Capture the cell that displays the provided text and extract its (x, y) central coordinate. 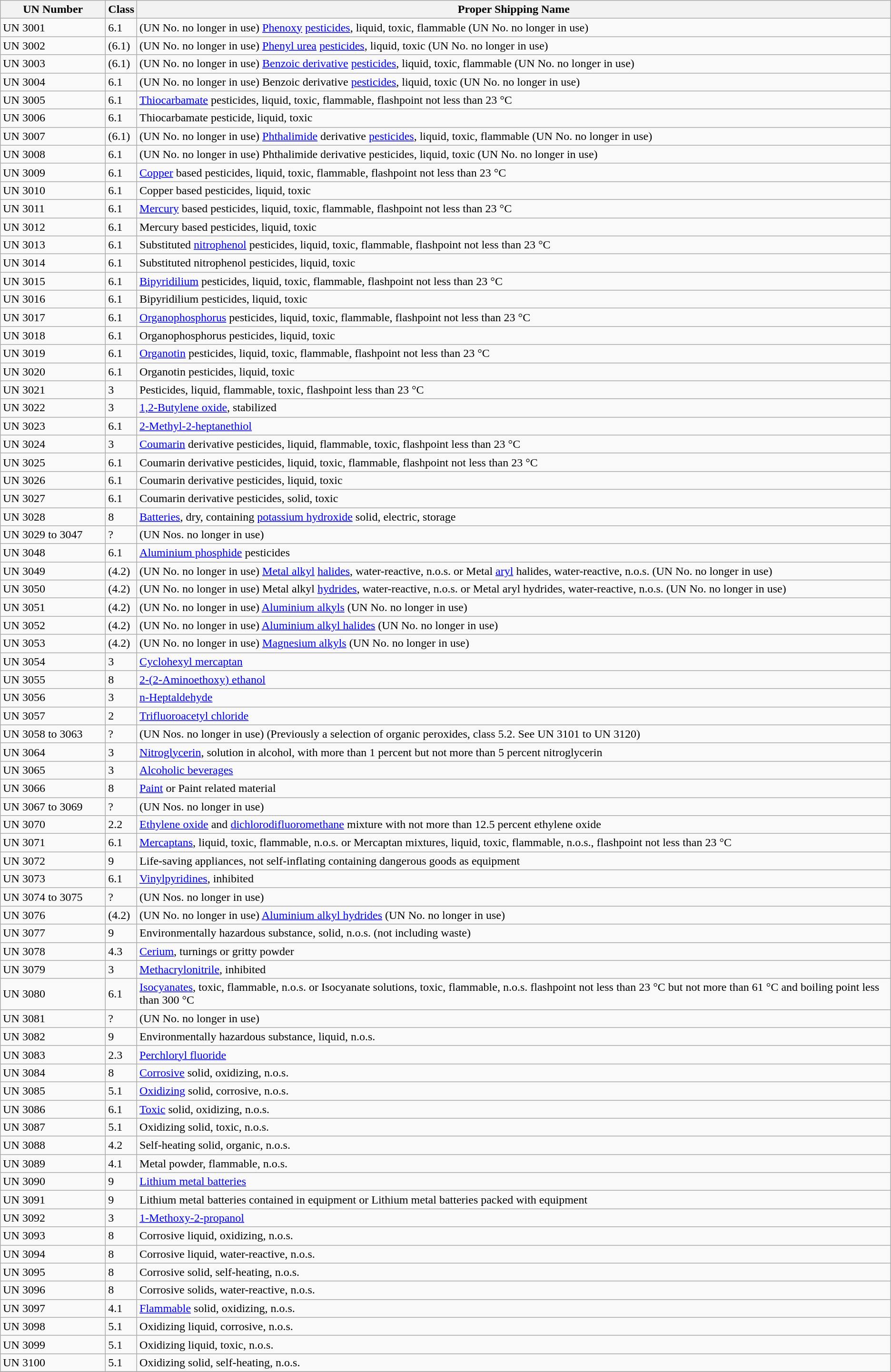
(UN No. no longer in use) Phenyl urea pesticides, liquid, toxic (UN No. no longer in use) (514, 46)
UN 3084 (53, 1073)
UN 3053 (53, 643)
UN 3024 (53, 444)
UN 3005 (53, 100)
UN 3078 (53, 951)
Bipyridilium pesticides, liquid, toxic, flammable, flashpoint not less than 23 °C (514, 281)
UN 3019 (53, 354)
UN 3027 (53, 498)
(UN No. no longer in use) Magnesium alkyls (UN No. no longer in use) (514, 643)
UN 3007 (53, 136)
UN 3092 (53, 1218)
Mercury based pesticides, liquid, toxic (514, 227)
UN 3086 (53, 1109)
UN 3070 (53, 825)
UN 3017 (53, 317)
Coumarin derivative pesticides, liquid, toxic, flammable, flashpoint not less than 23 °C (514, 462)
UN 3096 (53, 1290)
UN 3071 (53, 843)
Corrosive solid, oxidizing, n.o.s. (514, 1073)
(UN No. no longer in use) Aluminium alkyl halides (UN No. no longer in use) (514, 625)
n-Heptaldehyde (514, 698)
UN 3088 (53, 1145)
Oxidizing liquid, toxic, n.o.s. (514, 1344)
UN 3087 (53, 1127)
UN 3067 to 3069 (53, 807)
Life-saving appliances, not self-inflating containing dangerous goods as equipment (514, 861)
2-(2-Aminoethoxy) ethanol (514, 680)
Nitroglycerin, solution in alcohol, with more than 1 percent but not more than 5 percent nitroglycerin (514, 752)
Organotin pesticides, liquid, toxic, flammable, flashpoint not less than 23 °C (514, 354)
UN 3026 (53, 480)
UN 3015 (53, 281)
Bipyridilium pesticides, liquid, toxic (514, 299)
UN 3090 (53, 1182)
UN 3014 (53, 263)
Batteries, dry, containing potassium hydroxide solid, electric, storage (514, 516)
(UN No. no longer in use) Aluminium alkyl hydrides (UN No. no longer in use) (514, 915)
Oxidizing solid, toxic, n.o.s. (514, 1127)
UN 3083 (53, 1055)
UN 3073 (53, 879)
Coumarin derivative pesticides, liquid, flammable, toxic, flashpoint less than 23 °C (514, 444)
UN 3081 (53, 1018)
Perchloryl fluoride (514, 1055)
UN 3065 (53, 770)
UN 3009 (53, 172)
Lithium metal batteries contained in equipment or Lithium metal batteries packed with equipment (514, 1200)
4.2 (121, 1145)
4.3 (121, 951)
UN 3052 (53, 625)
Mercaptans, liquid, toxic, flammable, n.o.s. or Mercaptan mixtures, liquid, toxic, flammable, n.o.s., flashpoint not less than 23 °C (514, 843)
UN 3085 (53, 1091)
UN 3049 (53, 571)
Corrosive solids, water-reactive, n.o.s. (514, 1290)
UN 3074 to 3075 (53, 897)
UN 3072 (53, 861)
Methacrylonitrile, inhibited (514, 969)
Proper Shipping Name (514, 10)
Alcoholic beverages (514, 770)
1,2-Butylene oxide, stabilized (514, 408)
UN 3001 (53, 28)
(UN No. no longer in use) Metal alkyl hydrides, water-reactive, n.o.s. or Metal aryl hydrides, water-reactive, n.o.s. (UN No. no longer in use) (514, 589)
UN 3089 (53, 1164)
Metal powder, flammable, n.o.s. (514, 1164)
Paint or Paint related material (514, 788)
UN 3020 (53, 372)
2.2 (121, 825)
Class (121, 10)
UN 3066 (53, 788)
UN 3028 (53, 516)
UN 3050 (53, 589)
Pesticides, liquid, flammable, toxic, flashpoint less than 23 °C (514, 390)
UN 3058 to 3063 (53, 734)
Vinylpyridines, inhibited (514, 879)
UN 3010 (53, 190)
Thiocarbamate pesticides, liquid, toxic, flammable, flashpoint not less than 23 °C (514, 100)
UN 3051 (53, 607)
UN 3077 (53, 933)
Flammable solid, oxidizing, n.o.s. (514, 1308)
2.3 (121, 1055)
Corrosive solid, self-heating, n.o.s. (514, 1272)
Toxic solid, oxidizing, n.o.s. (514, 1109)
Environmentally hazardous substance, liquid, n.o.s. (514, 1036)
UN 3056 (53, 698)
UN 3100 (53, 1362)
Trifluoroacetyl chloride (514, 716)
UN 3011 (53, 208)
Organophosphorus pesticides, liquid, toxic (514, 336)
2 (121, 716)
UN 3003 (53, 64)
Self-heating solid, organic, n.o.s. (514, 1145)
UN 3091 (53, 1200)
Oxidizing solid, corrosive, n.o.s. (514, 1091)
UN 3064 (53, 752)
UN 3022 (53, 408)
Mercury based pesticides, liquid, toxic, flammable, flashpoint not less than 23 °C (514, 208)
UN 3029 to 3047 (53, 535)
Corrosive liquid, water-reactive, n.o.s. (514, 1254)
Thiocarbamate pesticide, liquid, toxic (514, 118)
2-Methyl-2-heptanethiol (514, 426)
(UN No. no longer in use) Aluminium alkyls (UN No. no longer in use) (514, 607)
UN 3095 (53, 1272)
(UN Nos. no longer in use) (Previously a selection of organic peroxides, class 5.2. See UN 3101 to UN 3120) (514, 734)
UN 3018 (53, 336)
Cyclohexyl mercaptan (514, 661)
Oxidizing liquid, corrosive, n.o.s. (514, 1326)
UN 3076 (53, 915)
UN 3012 (53, 227)
UN 3006 (53, 118)
(UN No. no longer in use) Phenoxy pesticides, liquid, toxic, flammable (UN No. no longer in use) (514, 28)
UN 3048 (53, 553)
Copper based pesticides, liquid, toxic, flammable, flashpoint not less than 23 °C (514, 172)
Substituted nitrophenol pesticides, liquid, toxic (514, 263)
(UN No. no longer in use) Metal alkyl halides, water-reactive, n.o.s. or Metal aryl halides, water-reactive, n.o.s. (UN No. no longer in use) (514, 571)
UN 3004 (53, 82)
UN Number (53, 10)
Environmentally hazardous substance, solid, n.o.s. (not including waste) (514, 933)
UN 3023 (53, 426)
UN 3094 (53, 1254)
UN 3054 (53, 661)
UN 3008 (53, 154)
UN 3097 (53, 1308)
UN 3025 (53, 462)
Coumarin derivative pesticides, liquid, toxic (514, 480)
UN 3013 (53, 245)
UN 3093 (53, 1236)
Coumarin derivative pesticides, solid, toxic (514, 498)
Organophosphorus pesticides, liquid, toxic, flammable, flashpoint not less than 23 °C (514, 317)
UN 3099 (53, 1344)
UN 3082 (53, 1036)
Ethylene oxide and dichlorodifluoromethane mixture with not more than 12.5 percent ethylene oxide (514, 825)
UN 3002 (53, 46)
UN 3079 (53, 969)
UN 3057 (53, 716)
(UN No. no longer in use) Benzoic derivative pesticides, liquid, toxic, flammable (UN No. no longer in use) (514, 64)
Cerium, turnings or gritty powder (514, 951)
(UN No. no longer in use) Phthalimide derivative pesticides, liquid, toxic, flammable (UN No. no longer in use) (514, 136)
Corrosive liquid, oxidizing, n.o.s. (514, 1236)
Substituted nitrophenol pesticides, liquid, toxic, flammable, flashpoint not less than 23 °C (514, 245)
UN 3021 (53, 390)
UN 3098 (53, 1326)
UN 3080 (53, 994)
Copper based pesticides, liquid, toxic (514, 190)
Aluminium phosphide pesticides (514, 553)
(UN No. no longer in use) Phthalimide derivative pesticides, liquid, toxic (UN No. no longer in use) (514, 154)
UN 3055 (53, 680)
Oxidizing solid, self-heating, n.o.s. (514, 1362)
UN 3016 (53, 299)
Lithium metal batteries (514, 1182)
1-Methoxy-2-propanol (514, 1218)
Organotin pesticides, liquid, toxic (514, 372)
(UN No. no longer in use) (514, 1018)
(UN No. no longer in use) Benzoic derivative pesticides, liquid, toxic (UN No. no longer in use) (514, 82)
